Extract the (x, y) coordinate from the center of the cell holding the provided text.  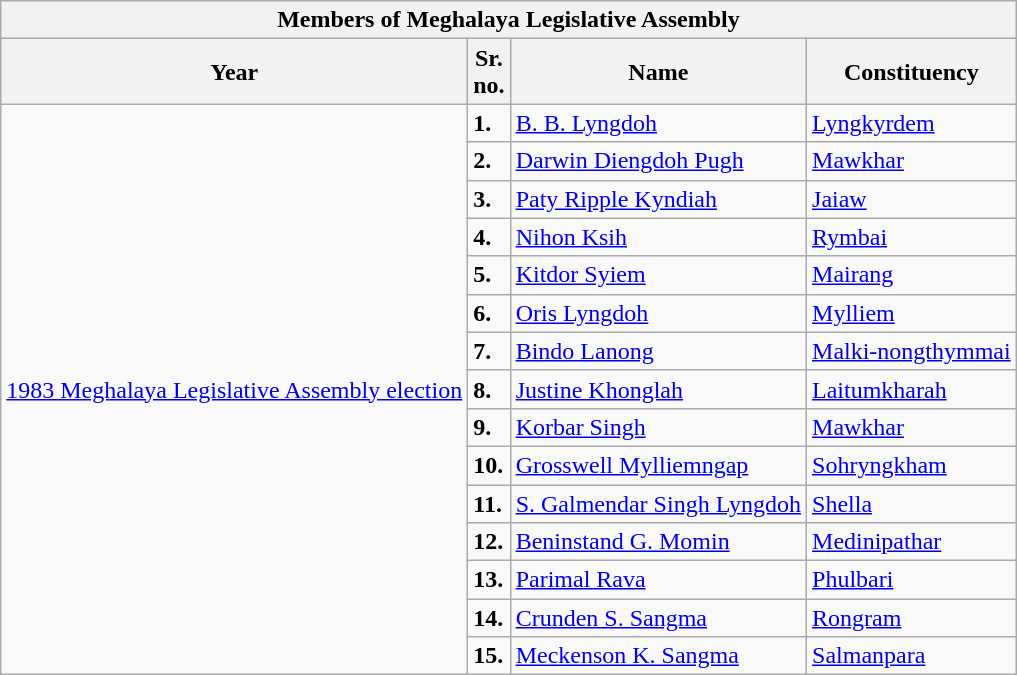
12. (489, 542)
Malki-nongthymmai (912, 351)
Name (658, 72)
9. (489, 427)
7. (489, 351)
Sr.no. (489, 72)
Oris Lyngdoh (658, 313)
1983 Meghalaya Legislative Assembly election (234, 390)
Paty Ripple Kyndiah (658, 199)
6. (489, 313)
11. (489, 503)
14. (489, 618)
Kitdor Syiem (658, 275)
Shella (912, 503)
Phulbari (912, 580)
15. (489, 656)
Nihon Ksih (658, 237)
Meckenson K. Sangma (658, 656)
Crunden S. Sangma (658, 618)
Korbar Singh (658, 427)
Beninstand G. Momin (658, 542)
Laitumkharah (912, 389)
Medinipathar (912, 542)
Rongram (912, 618)
Salmanpara (912, 656)
10. (489, 465)
Members of Meghalaya Legislative Assembly (508, 20)
13. (489, 580)
Grosswell Mylliemngap (658, 465)
B. B. Lyngdoh (658, 123)
Jaiaw (912, 199)
Darwin Diengdoh Pugh (658, 161)
Bindo Lanong (658, 351)
Mylliem (912, 313)
Constituency (912, 72)
5. (489, 275)
4. (489, 237)
1. (489, 123)
8. (489, 389)
2. (489, 161)
S. Galmendar Singh Lyngdoh (658, 503)
3. (489, 199)
Year (234, 72)
Justine Khonglah (658, 389)
Sohryngkham (912, 465)
Rymbai (912, 237)
Lyngkyrdem (912, 123)
Parimal Rava (658, 580)
Mairang (912, 275)
